Return (x, y) of the center of cell containing provided text 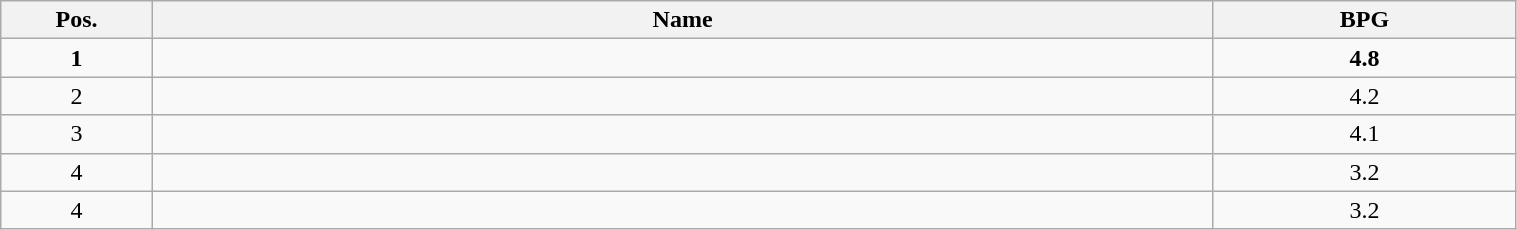
Name (682, 20)
2 (77, 96)
1 (77, 58)
4.2 (1364, 96)
3 (77, 134)
4.1 (1364, 134)
BPG (1364, 20)
4.8 (1364, 58)
Pos. (77, 20)
